Pinpoint the cell where the given text exists, returning its (x, y) midpoint coordinate. 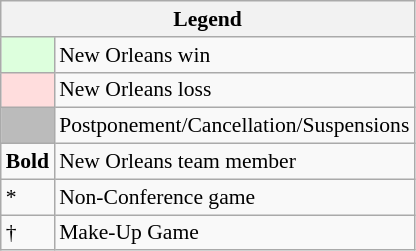
Bold (28, 162)
Postponement/Cancellation/Suspensions (234, 126)
Make-Up Game (234, 233)
* (28, 197)
New Orleans loss (234, 90)
† (28, 233)
New Orleans win (234, 55)
Non-Conference game (234, 197)
New Orleans team member (234, 162)
Legend (208, 19)
